Provide the [X, Y] coordinate of the cell's center where the given text is located.  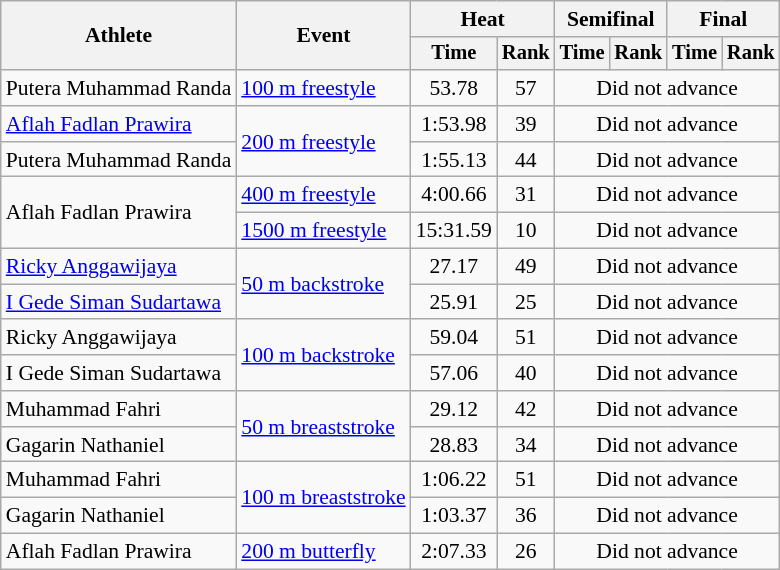
200 m butterfly [323, 552]
2:07.33 [454, 552]
57.06 [454, 373]
Athlete [119, 36]
31 [526, 195]
36 [526, 516]
1500 m freestyle [323, 231]
1:55.13 [454, 160]
200 m freestyle [323, 142]
100 m backstroke [323, 356]
49 [526, 267]
1:06.22 [454, 480]
100 m breaststroke [323, 498]
100 m freestyle [323, 88]
57 [526, 88]
53.78 [454, 88]
42 [526, 409]
44 [526, 160]
27.17 [454, 267]
59.04 [454, 338]
50 m backstroke [323, 284]
Semifinal [611, 19]
39 [526, 124]
1:53.98 [454, 124]
25 [526, 302]
40 [526, 373]
29.12 [454, 409]
400 m freestyle [323, 195]
Heat [483, 19]
28.83 [454, 445]
50 m breaststroke [323, 426]
15:31.59 [454, 231]
1:03.37 [454, 516]
Event [323, 36]
Final [723, 19]
4:00.66 [454, 195]
34 [526, 445]
10 [526, 231]
26 [526, 552]
25.91 [454, 302]
